Extract the (X, Y) coordinate from the center of the cell holding the provided text.  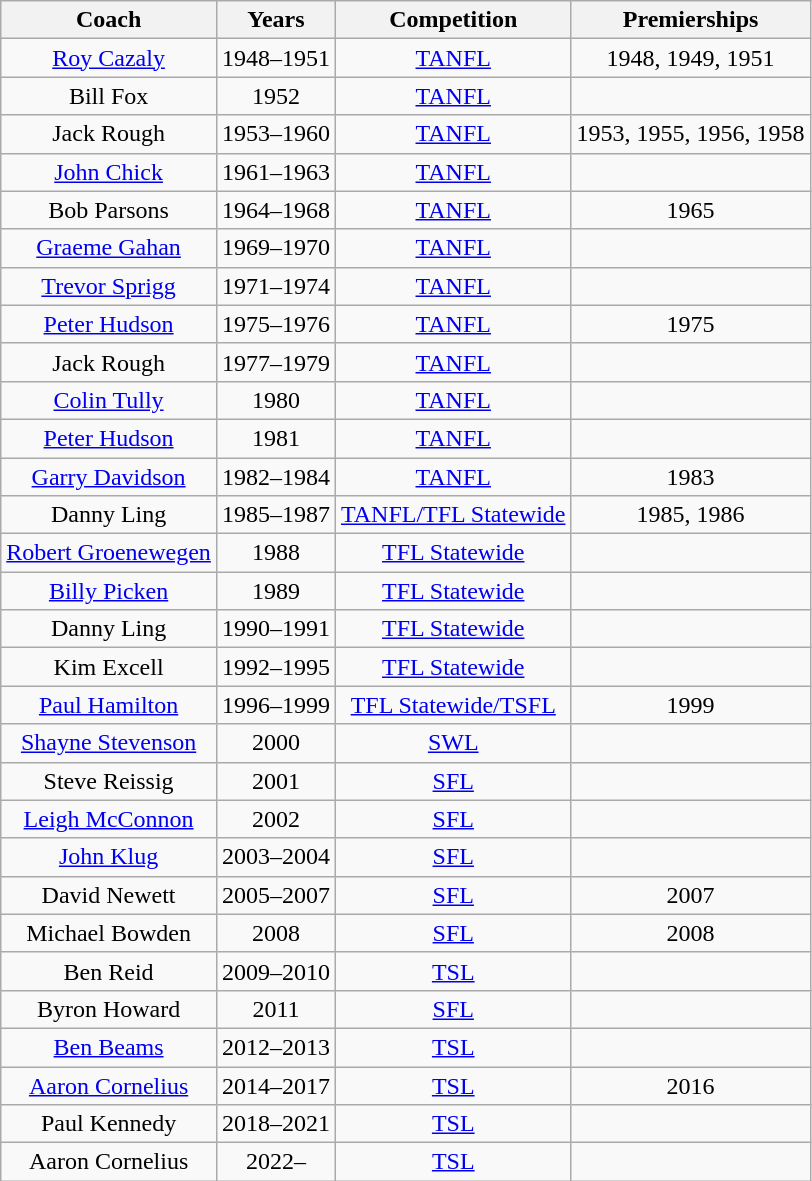
2009–2010 (276, 971)
1996–1999 (276, 705)
2002 (276, 819)
Years (276, 20)
Coach (109, 20)
Michael Bowden (109, 933)
1965 (690, 210)
1952 (276, 96)
1982–1984 (276, 477)
1948–1951 (276, 58)
1964–1968 (276, 210)
1969–1970 (276, 248)
Leigh McConnon (109, 819)
1999 (690, 705)
Graeme Gahan (109, 248)
2016 (690, 1085)
1961–1963 (276, 172)
1989 (276, 591)
Colin Tully (109, 400)
Steve Reissig (109, 781)
Trevor Sprigg (109, 286)
Billy Picken (109, 591)
2018–2021 (276, 1124)
1980 (276, 400)
Robert Groenewegen (109, 553)
1975 (690, 324)
2000 (276, 743)
2022– (276, 1162)
Premierships (690, 20)
Ben Reid (109, 971)
Garry Davidson (109, 477)
2003–2004 (276, 857)
1981 (276, 438)
2007 (690, 895)
2001 (276, 781)
1977–1979 (276, 362)
1953, 1955, 1956, 1958 (690, 134)
John Klug (109, 857)
1948, 1949, 1951 (690, 58)
1985–1987 (276, 515)
2011 (276, 1009)
1985, 1986 (690, 515)
2012–2013 (276, 1047)
John Chick (109, 172)
Ben Beams (109, 1047)
TFL Statewide/TSFL (453, 705)
Byron Howard (109, 1009)
1988 (276, 553)
Bill Fox (109, 96)
1992–1995 (276, 667)
1990–1991 (276, 629)
Roy Cazaly (109, 58)
Paul Kennedy (109, 1124)
Paul Hamilton (109, 705)
TANFL/TFL Statewide (453, 515)
Kim Excell (109, 667)
Shayne Stevenson (109, 743)
1975–1976 (276, 324)
2014–2017 (276, 1085)
1971–1974 (276, 286)
2005–2007 (276, 895)
1983 (690, 477)
David Newett (109, 895)
SWL (453, 743)
1953–1960 (276, 134)
Bob Parsons (109, 210)
Competition (453, 20)
